Locate the cell with the specified text and output its [x, y] center coordinate. 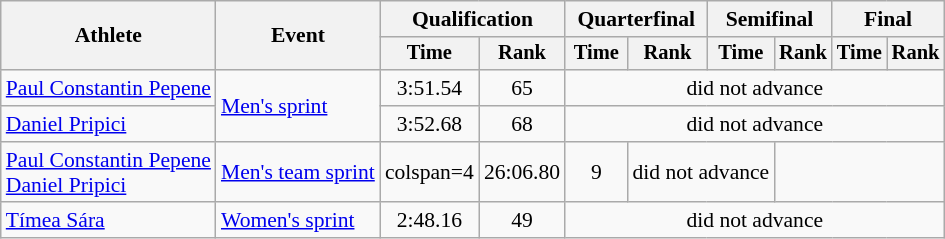
Women's sprint [298, 221]
Final [888, 19]
3:52.68 [430, 124]
Athlete [108, 36]
Event [298, 36]
Quarterfinal [636, 19]
Men's sprint [298, 106]
26:06.80 [522, 172]
49 [522, 221]
2:48.16 [430, 221]
3:51.54 [430, 88]
Paul Constantin PepeneDaniel Pripici [108, 172]
Tímea Sára [108, 221]
Men's team sprint [298, 172]
Paul Constantin Pepene [108, 88]
9 [596, 172]
colspan=4 [430, 172]
Qualification [472, 19]
Semifinal [770, 19]
68 [522, 124]
Daniel Pripici [108, 124]
65 [522, 88]
